For the text-containing cell, return its midpoint in [x, y] coordinate format. 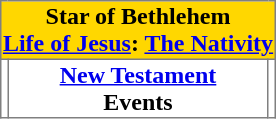
Star of BethlehemLife of Jesus: The Nativity [138, 30]
New TestamentEvents [138, 88]
